Return [X, Y] of the center of cell containing provided text 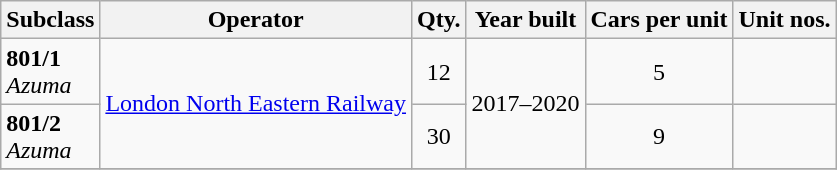
801/2 Azuma [50, 136]
5 [659, 72]
12 [439, 72]
9 [659, 136]
2017–2020 [526, 104]
Operator [256, 20]
Qty. [439, 20]
Unit nos. [784, 20]
Subclass [50, 20]
801/1Azuma [50, 72]
Cars per unit [659, 20]
London North Eastern Railway [256, 104]
30 [439, 136]
Year built [526, 20]
